For the text-containing cell, return its midpoint in [X, Y] coordinate format. 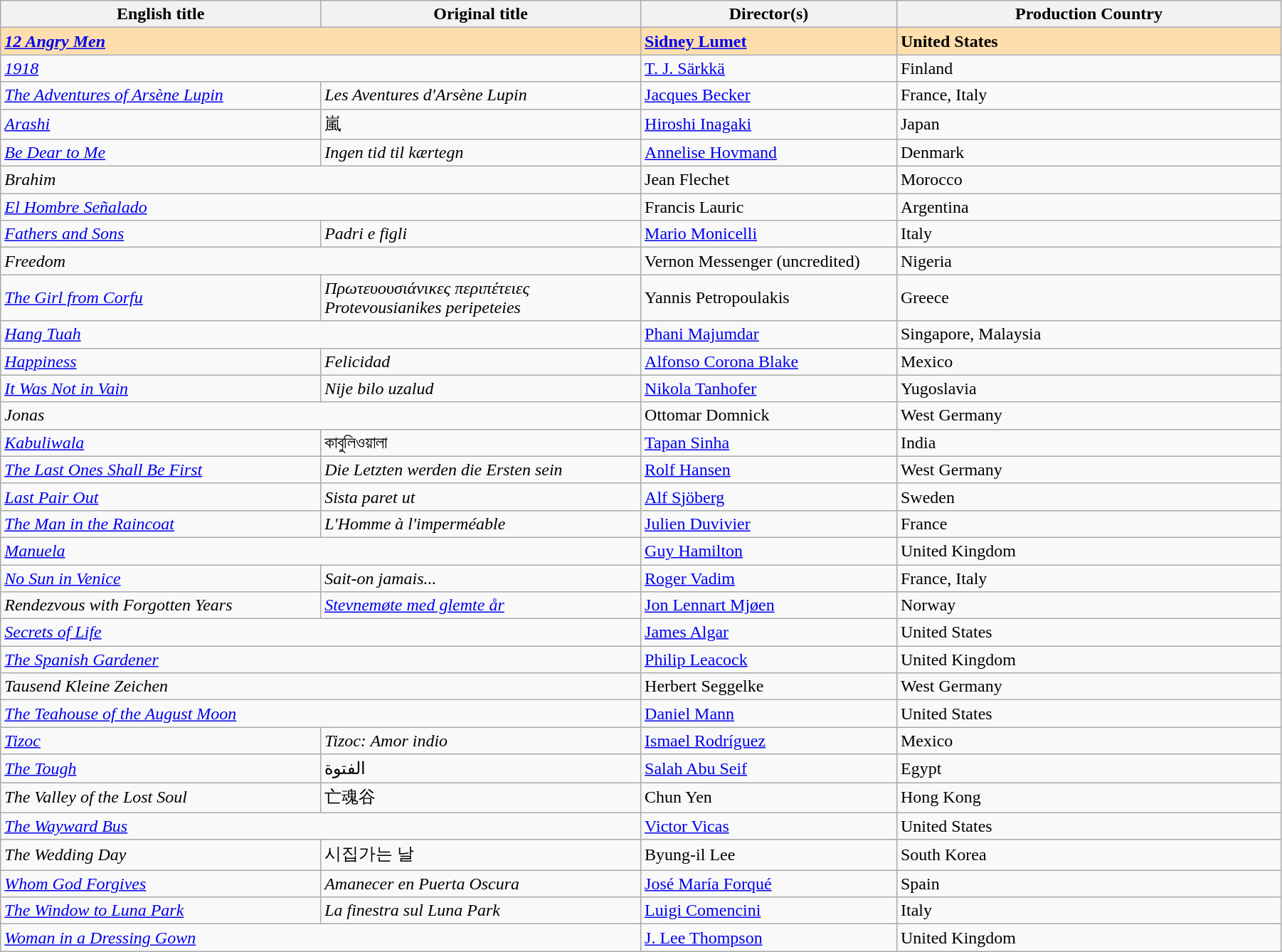
Salah Abu Seif [769, 768]
Woman in a Dressing Gown [321, 938]
Les Aventures d'Arsène Lupin [481, 95]
কাবুলিওয়ালা [481, 443]
The Window to Luna Park [161, 911]
Tizoc [161, 741]
Sweden [1088, 497]
Victor Vicas [769, 826]
Nikola Tanhofer [769, 388]
Rendezvous with Forgotten Years [161, 605]
Freedom [321, 261]
India [1088, 443]
Vernon Messenger (uncredited) [769, 261]
Jean Flechet [769, 180]
J. Lee Thompson [769, 938]
Brahim [321, 180]
The Adventures of Arsène Lupin [161, 95]
South Korea [1088, 855]
Tausend Kleine Zeichen [321, 687]
El Hombre Señalado [321, 207]
Nigeria [1088, 261]
Nije bilo uzalud [481, 388]
Stevnemøte med glemte år [481, 605]
Padri e figli [481, 234]
Argentina [1088, 207]
France [1088, 524]
Japan [1088, 124]
Felicidad [481, 361]
Spain [1088, 884]
Phani Majumdar [769, 334]
Roger Vadim [769, 578]
Jonas [321, 416]
Production Country [1088, 14]
Tapan Sinha [769, 443]
Yugoslavia [1088, 388]
Hiroshi Inagaki [769, 124]
It Was Not in Vain [161, 388]
The Last Ones Shall Be First [161, 470]
La finestra sul Luna Park [481, 911]
T. J. Särkkä [769, 68]
Whom God Forgives [161, 884]
L'Homme à l'imperméable [481, 524]
Hong Kong [1088, 798]
Yannis Petropoulakis [769, 297]
Annelise Hovmand [769, 153]
Die Letzten werden die Ersten sein [481, 470]
Jacques Becker [769, 95]
12 Angry Men [321, 41]
Original title [481, 14]
Secrets of Life [321, 633]
Ismael Rodríguez [769, 741]
James Algar [769, 633]
Ingen tid til kærtegn [481, 153]
The Valley of the Lost Soul [161, 798]
Alfonso Corona Blake [769, 361]
Philip Leacock [769, 660]
Manuela [321, 551]
亡魂谷 [481, 798]
Hang Tuah [321, 334]
Luigi Comencini [769, 911]
Happiness [161, 361]
1918 [321, 68]
The Man in the Raincoat [161, 524]
Ottomar Domnick [769, 416]
Amanecer en Puerta Oscura [481, 884]
The Spanish Gardener [321, 660]
시집가는 날 [481, 855]
The Wayward Bus [321, 826]
Mario Monicelli [769, 234]
Francis Lauric [769, 207]
Julien Duvivier [769, 524]
The Girl from Corfu [161, 297]
Denmark [1088, 153]
Sait-on jamais... [481, 578]
Director(s) [769, 14]
Jon Lennart Mjøen [769, 605]
Alf Sjöberg [769, 497]
Egypt [1088, 768]
Norway [1088, 605]
No Sun in Venice [161, 578]
嵐 [481, 124]
English title [161, 14]
Guy Hamilton [769, 551]
The Wedding Day [161, 855]
Be Dear to Me [161, 153]
Byung-il Lee [769, 855]
José María Forqué [769, 884]
Chun Yen [769, 798]
Tizoc: Amor indio [481, 741]
The Teahouse of the August Moon [321, 714]
Sista paret ut [481, 497]
Greece [1088, 297]
Fathers and Sons [161, 234]
Daniel Mann [769, 714]
Finland [1088, 68]
الفتوة [481, 768]
The Tough [161, 768]
Sidney Lumet [769, 41]
Singapore, Malaysia [1088, 334]
Arashi [161, 124]
Morocco [1088, 180]
Πρωτευουσιάνικες περιπέτειες Protevousianikes peripeteies [481, 297]
Rolf Hansen [769, 470]
Kabuliwala [161, 443]
Last Pair Out [161, 497]
Herbert Seggelke [769, 687]
